Determine the [x, y] coordinate at the center of the cell enclosing the given text.  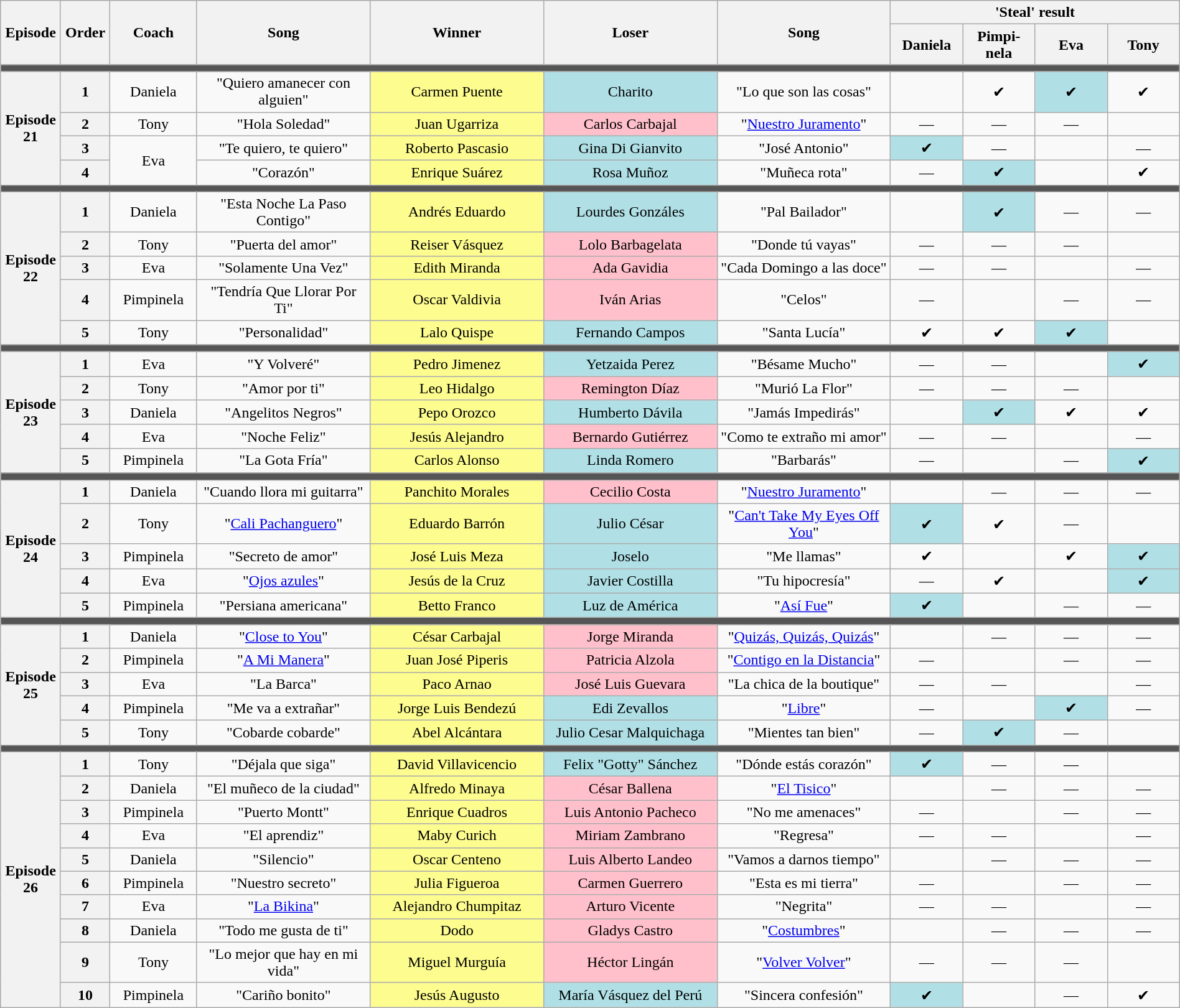
Paco Arnao [457, 684]
Pedro Jimenez [457, 364]
Order [85, 32]
Oscar Valdivia [457, 300]
Loser [630, 32]
"Murió La Flor" [804, 388]
"Y Volveré" [284, 364]
"Personalidad" [284, 332]
Alejandro Chumpitaz [457, 907]
"Donde tú vayas" [804, 244]
"Vamos a darnos tiempo" [804, 859]
Jesús Alejandro [457, 436]
Alfredo Minaya [457, 788]
Remington Díaz [630, 388]
"La chica de la boutique" [804, 684]
Panchito Morales [457, 492]
"Tu hipocresía" [804, 581]
Reiser Vásquez [457, 244]
"Secreto de amor" [284, 556]
"Puerta del amor" [284, 244]
Jorge Miranda [630, 637]
Charito [630, 92]
Jesús de la Cruz [457, 581]
Eduardo Barrón [457, 524]
"Muñeca rota" [804, 173]
"Noche Feliz" [284, 436]
"Regresa" [804, 836]
Maby Curich [457, 836]
"Corazón" [284, 173]
Coach [153, 32]
"Close to You" [284, 637]
Luz de América [630, 605]
Carmen Puente [457, 92]
"No me amenaces" [804, 812]
Edi Zevallos [630, 708]
Yetzaida Perez [630, 364]
"Persiana americana" [284, 605]
"Nuestro secreto" [284, 883]
"Santa Lucía" [804, 332]
Winner [457, 32]
"Barbarás" [804, 460]
"Contigo en la Distancia" [804, 660]
"La Gota Fría" [284, 460]
Carlos Alonso [457, 460]
Episode 24 [31, 549]
"Quizás, Quizás, Quizás" [804, 637]
Miguel Murguía [457, 962]
Julia Figueroa [457, 883]
"La Barca" [284, 684]
Enrique Cuadros [457, 812]
"El muñeco de la ciudad" [284, 788]
Episode [31, 32]
"Jamás Impedirás" [804, 413]
Roberto Pascasio [457, 148]
"Como te extraño mi amor" [804, 436]
Luis Antonio Pacheco [630, 812]
"José Antonio" [804, 148]
Jorge Luis Bendezú [457, 708]
"Me va a extrañar" [284, 708]
"Ojos azules" [284, 581]
Enrique Suárez [457, 173]
"Sincera confesión" [804, 995]
"Solamente Una Vez" [284, 268]
"Lo mejor que hay en mi vida" [284, 962]
"Hola Soledad" [284, 124]
Betto Franco [457, 605]
César Carbajal [457, 637]
7 [85, 907]
César Ballena [630, 788]
Lalo Quispe [457, 332]
"Negrita" [804, 907]
Juan Ugarriza [457, 124]
José Luis Guevara [630, 684]
Pepo Orozco [457, 413]
José Luis Meza [457, 556]
Luis Alberto Landeo [630, 859]
"Lo que son las cosas" [804, 92]
Dodo [457, 930]
Leo Hidalgo [457, 388]
"Cada Domingo a las doce" [804, 268]
"Puerto Montt" [284, 812]
Gladys Castro [630, 930]
"El aprendiz" [284, 836]
Gina Di Gianvito [630, 148]
9 [85, 962]
"Silencio" [284, 859]
David Villavicencio [457, 764]
Episode 25 [31, 684]
Cecilio Costa [630, 492]
Episode 22 [31, 268]
"Libre" [804, 708]
10 [85, 995]
Episode 23 [31, 412]
"Mientes tan bien" [804, 733]
Episode 26 [31, 880]
"Can't Take My Eyes Off You" [804, 524]
Jesús Augusto [457, 995]
Ada Gavidia [630, 268]
"Esta Noche La Paso Contigo" [284, 212]
Pimpi-nela [999, 45]
"Así Fue" [804, 605]
Lolo Barbagelata [630, 244]
Iván Arias [630, 300]
Miriam Zambrano [630, 836]
"Quiero amanecer con alguien" [284, 92]
Abel Alcántara [457, 733]
Juan José Piperis [457, 660]
Julio César [630, 524]
"La Bikina" [284, 907]
"Esta es mi tierra" [804, 883]
Episode 21 [31, 128]
"Tendría Que Llorar Por Ti" [284, 300]
Julio Cesar Malquichaga [630, 733]
Oscar Centeno [457, 859]
"El Tisico" [804, 788]
Patricia Alzola [630, 660]
"Déjala que siga" [284, 764]
Lourdes Gonzáles [630, 212]
"Volver Volver" [804, 962]
Héctor Lingán [630, 962]
6 [85, 883]
"Dónde estás corazón" [804, 764]
"Costumbres" [804, 930]
Linda Romero [630, 460]
Bernardo Gutiérrez [630, 436]
"Angelitos Negros" [284, 413]
"A Mi Manera" [284, 660]
Rosa Muñoz [630, 173]
"Pal Bailador" [804, 212]
Edith Miranda [457, 268]
"Te quiero, te quiero" [284, 148]
Fernando Campos [630, 332]
Humberto Dávila [630, 413]
"Cuando llora mi guitarra" [284, 492]
María Vásquez del Perú [630, 995]
"Cali Pachanguero" [284, 524]
'Steal' result [1035, 12]
Andrés Eduardo [457, 212]
"Todo me gusta de ti" [284, 930]
Joselo [630, 556]
"Celos" [804, 300]
Felix "Gotty" Sánchez [630, 764]
"Me llamas" [804, 556]
"Bésame Mucho" [804, 364]
Arturo Vicente [630, 907]
"Amor por ti" [284, 388]
"Cobarde cobarde" [284, 733]
"Cariño bonito" [284, 995]
Carlos Carbajal [630, 124]
Javier Costilla [630, 581]
8 [85, 930]
Carmen Guerrero [630, 883]
